Scan for the cell matching the given text and deliver its (X, Y) coordinate at center. 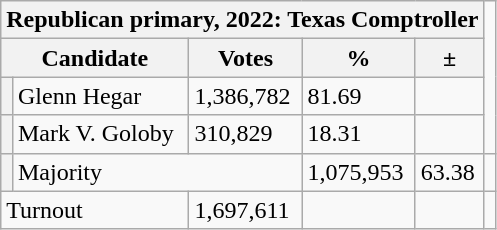
1,386,782 (246, 96)
% (358, 58)
Majority (157, 172)
1,075,953 (358, 172)
63.38 (450, 172)
18.31 (358, 134)
310,829 (246, 134)
± (450, 58)
Mark V. Goloby (100, 134)
1,697,611 (246, 210)
Republican primary, 2022: Texas Comptroller (242, 20)
81.69 (358, 96)
Turnout (95, 210)
Candidate (95, 58)
Votes (246, 58)
Glenn Hegar (100, 96)
